Extract the [x, y] coordinate from the center of the cell holding the provided text.  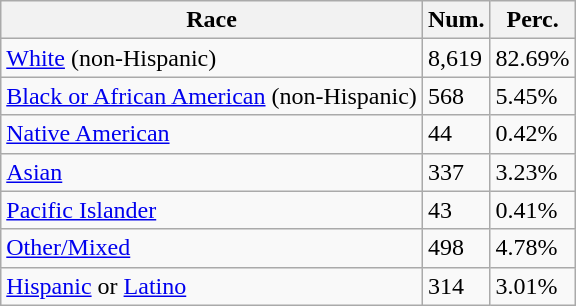
Native American [212, 134]
43 [456, 210]
Hispanic or Latino [212, 286]
Asian [212, 172]
Black or African American (non-Hispanic) [212, 96]
3.23% [532, 172]
568 [456, 96]
44 [456, 134]
Num. [456, 20]
Pacific Islander [212, 210]
3.01% [532, 286]
Race [212, 20]
0.42% [532, 134]
8,619 [456, 58]
White (non-Hispanic) [212, 58]
Other/Mixed [212, 248]
498 [456, 248]
82.69% [532, 58]
337 [456, 172]
0.41% [532, 210]
Perc. [532, 20]
4.78% [532, 248]
5.45% [532, 96]
314 [456, 286]
